Find where the given text appears and provide that cell's center as (X, Y) coordinate. 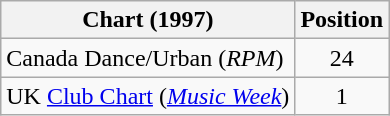
1 (342, 96)
24 (342, 58)
Position (342, 20)
Canada Dance/Urban (RPM) (148, 58)
UK Club Chart (Music Week) (148, 96)
Chart (1997) (148, 20)
